Find where the given text appears and provide that cell's center as [X, Y] coordinate. 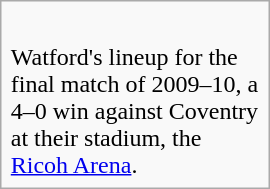
Watford's lineup for the final match of 2009–10, a 4–0 win against Coventry at their stadium, the Ricoh Arena. [134, 111]
